Extract the (x, y) coordinate from the center of the cell holding the provided text.  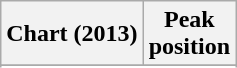
Chart (2013) (72, 34)
Peakposition (189, 34)
